Determine the (X, Y) coordinate at the center of the cell enclosing the given text.  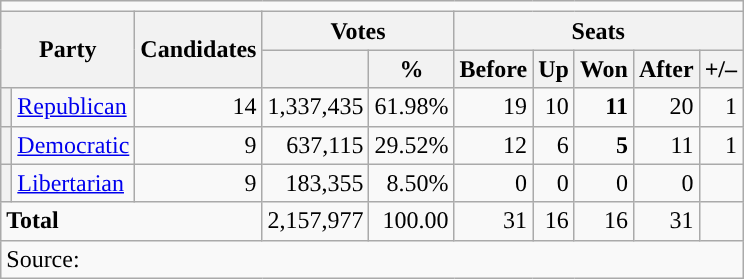
61.98% (412, 107)
6 (554, 145)
2,157,977 (316, 221)
10 (554, 107)
Democratic (74, 145)
100.00 (412, 221)
Candidates (198, 50)
Party (68, 50)
12 (494, 145)
19 (494, 107)
637,115 (316, 145)
8.50% (412, 183)
20 (666, 107)
Votes (358, 31)
% (412, 69)
5 (604, 145)
14 (198, 107)
183,355 (316, 183)
29.52% (412, 145)
After (666, 69)
Source: (372, 259)
Republican (74, 107)
+/– (720, 69)
Won (604, 69)
Before (494, 69)
Libertarian (74, 183)
Up (554, 69)
Seats (598, 31)
Total (132, 221)
1,337,435 (316, 107)
